Detect which cell encompasses the target text, then output its [x, y] center coordinate. 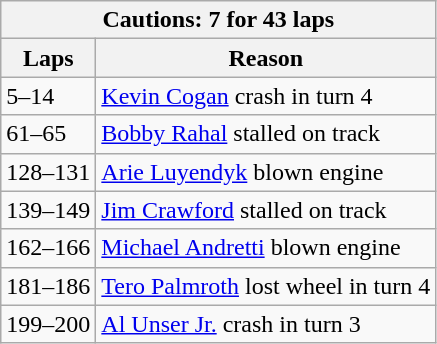
162–166 [48, 248]
139–149 [48, 210]
Cautions: 7 for 43 laps [218, 20]
5–14 [48, 96]
Al Unser Jr. crash in turn 3 [266, 324]
Michael Andretti blown engine [266, 248]
Tero Palmroth lost wheel in turn 4 [266, 286]
Kevin Cogan crash in turn 4 [266, 96]
61–65 [48, 134]
Arie Luyendyk blown engine [266, 172]
Laps [48, 58]
Bobby Rahal stalled on track [266, 134]
128–131 [48, 172]
Jim Crawford stalled on track [266, 210]
181–186 [48, 286]
Reason [266, 58]
199–200 [48, 324]
